Identify which cell holds the provided text, then report its [X, Y] central coordinate. 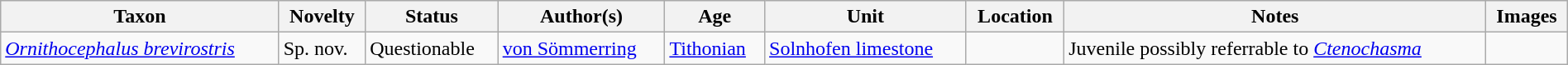
Unit [866, 17]
Images [1527, 17]
Tithonian [715, 48]
Novelty [323, 17]
Age [715, 17]
Questionable [432, 48]
Taxon [140, 17]
Solnhofen limestone [866, 48]
Status [432, 17]
Ornithocephalus brevirostris [140, 48]
Location [1016, 17]
Author(s) [581, 17]
Juvenile possibly referrable to Ctenochasma [1275, 48]
Notes [1275, 17]
Sp. nov. [323, 48]
von Sömmerring [581, 48]
